Find where the given text appears and provide that cell's center as (X, Y) coordinate. 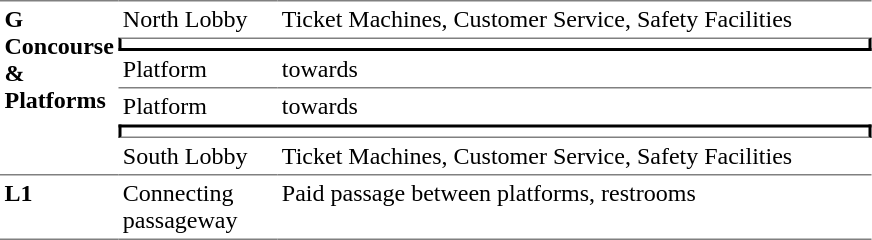
Connecting passageway (198, 208)
L1 (59, 208)
GConcourse & Platforms (59, 88)
Paid passage between platforms, restrooms (574, 208)
South Lobby (198, 157)
North Lobby (198, 19)
